Determine the (x, y) coordinate at the center of the cell enclosing the given text.  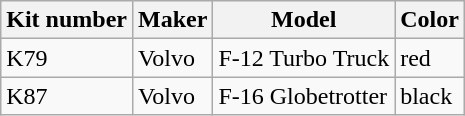
Model (304, 20)
F-12 Turbo Truck (304, 58)
K79 (67, 58)
Kit number (67, 20)
red (430, 58)
black (430, 96)
Maker (172, 20)
F-16 Globetrotter (304, 96)
Color (430, 20)
K87 (67, 96)
